Determine the (X, Y) coordinate at the center of the cell enclosing the given text.  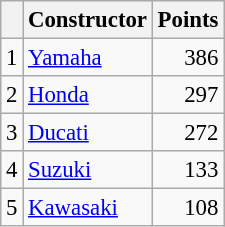
Ducati (88, 133)
272 (188, 133)
386 (188, 58)
Points (188, 20)
297 (188, 95)
Yamaha (88, 58)
Kawasaki (88, 208)
2 (12, 95)
Suzuki (88, 170)
133 (188, 170)
4 (12, 170)
108 (188, 208)
Constructor (88, 20)
Honda (88, 95)
3 (12, 133)
5 (12, 208)
1 (12, 58)
